Return (x, y) of the center of cell containing provided text 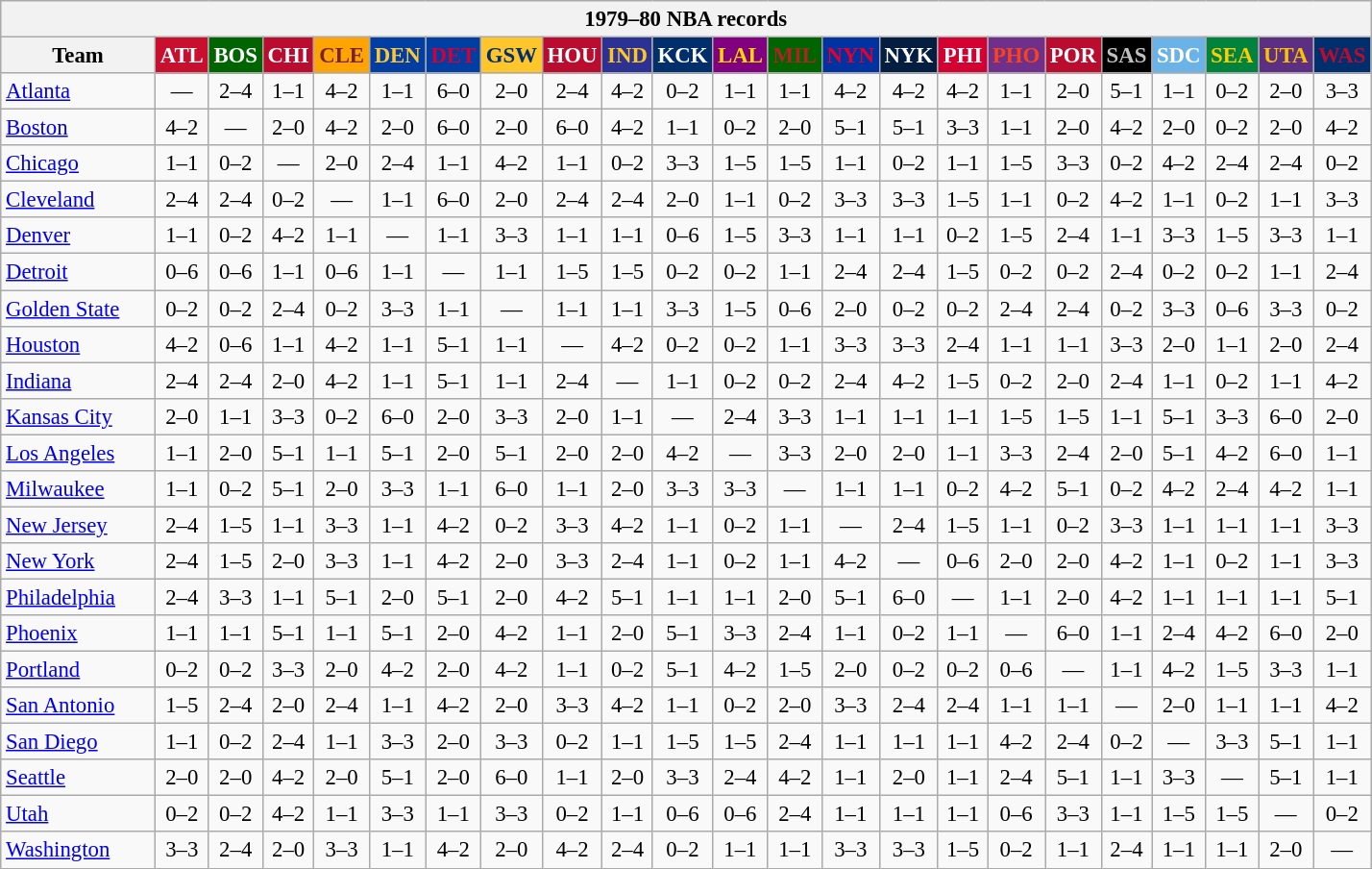
1979–80 NBA records (686, 19)
Los Angeles (79, 453)
IND (627, 56)
Washington (79, 851)
Boston (79, 128)
Atlanta (79, 91)
KCK (682, 56)
New Jersey (79, 525)
UTA (1286, 56)
Chicago (79, 163)
Kansas City (79, 416)
Phoenix (79, 633)
PHO (1017, 56)
San Diego (79, 742)
ATL (182, 56)
Detroit (79, 272)
GSW (512, 56)
NYN (850, 56)
Indiana (79, 381)
Team (79, 56)
San Antonio (79, 706)
Denver (79, 236)
DEN (398, 56)
SAS (1126, 56)
PHI (963, 56)
NYK (909, 56)
Philadelphia (79, 597)
SDC (1179, 56)
Golden State (79, 309)
Milwaukee (79, 489)
CLE (342, 56)
New York (79, 561)
POR (1074, 56)
SEA (1232, 56)
Utah (79, 814)
DET (453, 56)
MIL (795, 56)
Seattle (79, 778)
CHI (288, 56)
HOU (573, 56)
LAL (740, 56)
Houston (79, 344)
Cleveland (79, 200)
BOS (235, 56)
Portland (79, 670)
WAS (1342, 56)
